Scan for the cell matching the given text and deliver its [x, y] coordinate at center. 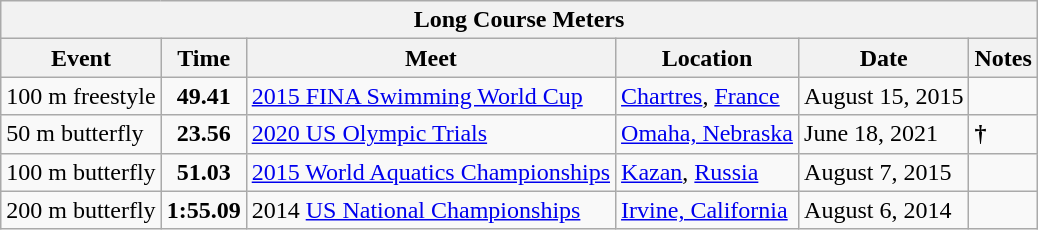
Event [81, 58]
100 m freestyle [81, 96]
† [1003, 134]
August 7, 2015 [884, 172]
August 15, 2015 [884, 96]
2015 World Aquatics Championships [430, 172]
23.56 [204, 134]
2015 FINA Swimming World Cup [430, 96]
2014 US National Championships [430, 210]
Omaha, Nebraska [708, 134]
1:55.09 [204, 210]
100 m butterfly [81, 172]
2020 US Olympic Trials [430, 134]
Location [708, 58]
50 m butterfly [81, 134]
Long Course Meters [520, 20]
51.03 [204, 172]
Irvine, California [708, 210]
Notes [1003, 58]
Date [884, 58]
Chartres, France [708, 96]
200 m butterfly [81, 210]
49.41 [204, 96]
Meet [430, 58]
Kazan, Russia [708, 172]
June 18, 2021 [884, 134]
August 6, 2014 [884, 210]
Time [204, 58]
